Locate the cell with the specified text and output its (X, Y) center coordinate. 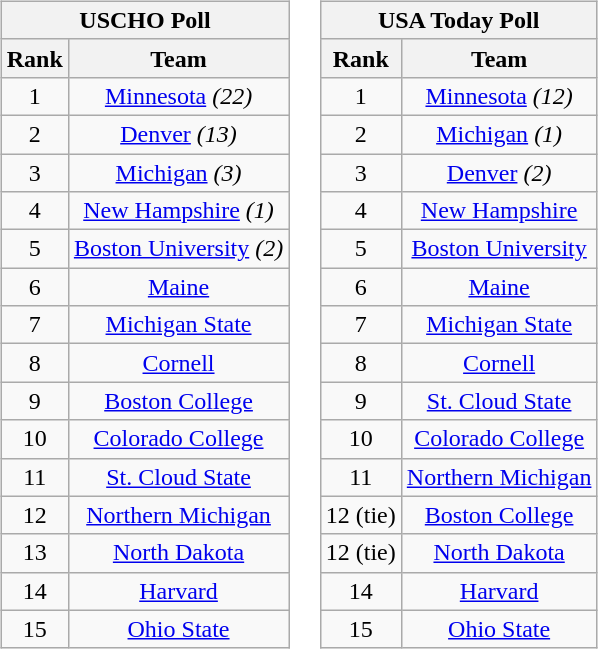
Boston University (499, 249)
Minnesota (22) (178, 96)
Michigan (1) (499, 134)
Boston University (2) (178, 249)
Denver (13) (178, 134)
Minnesota (12) (499, 96)
New Hampshire (1) (178, 211)
Denver (2) (499, 173)
Michigan (3) (178, 173)
USA Today Poll (458, 20)
12 (34, 515)
USCHO Poll (144, 20)
New Hampshire (499, 211)
13 (34, 553)
